Output the [x, y] coordinate of the center of the cell containing the given text.  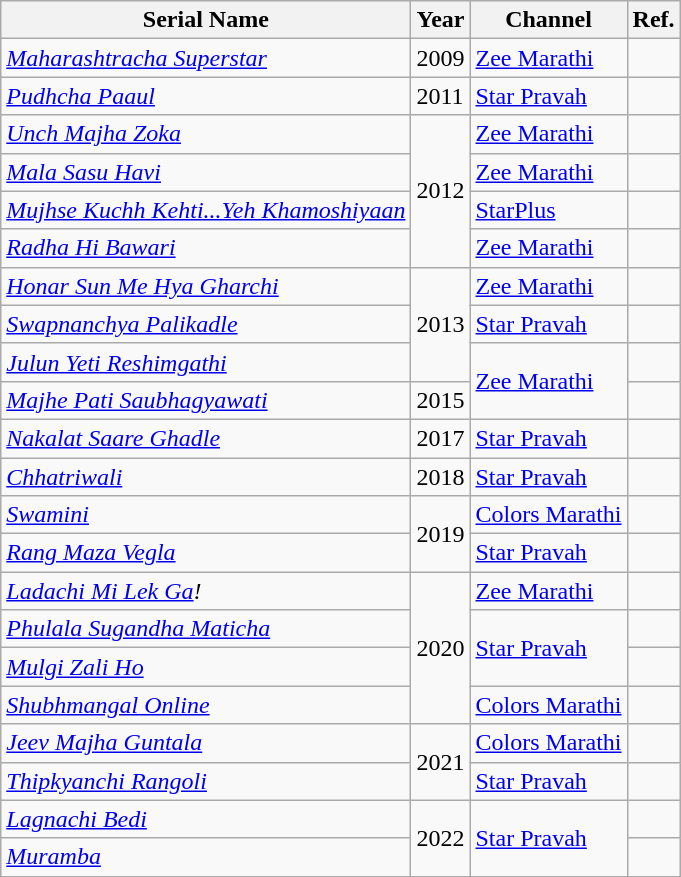
Julun Yeti Reshimgathi [206, 362]
Ref. [654, 20]
2018 [440, 477]
Swamini [206, 515]
Ladachi Mi Lek Ga! [206, 591]
2020 [440, 648]
2021 [440, 762]
2022 [440, 838]
2019 [440, 534]
2013 [440, 324]
Serial Name [206, 20]
StarPlus [548, 210]
Unch Majha Zoka [206, 134]
Mujhse Kuchh Kehti...Yeh Khamoshiyaan [206, 210]
Phulala Sugandha Maticha [206, 629]
2011 [440, 96]
Lagnachi Bedi [206, 819]
2009 [440, 58]
Rang Maza Vegla [206, 553]
2017 [440, 438]
Pudhcha Paaul [206, 96]
Mulgi Zali Ho [206, 667]
Mala Sasu Havi [206, 172]
Muramba [206, 857]
Swapnanchya Palikadle [206, 324]
Shubhmangal Online [206, 705]
Maharashtracha Superstar [206, 58]
Honar Sun Me Hya Gharchi [206, 286]
Chhatriwali [206, 477]
Majhe Pati Saubhagyawati [206, 400]
Nakalat Saare Ghadle [206, 438]
Thipkyanchi Rangoli [206, 781]
2012 [440, 191]
2015 [440, 400]
Year [440, 20]
Channel [548, 20]
Jeev Majha Guntala [206, 743]
Radha Hi Bawari [206, 248]
